For the text-containing cell, return its midpoint in [X, Y] coordinate format. 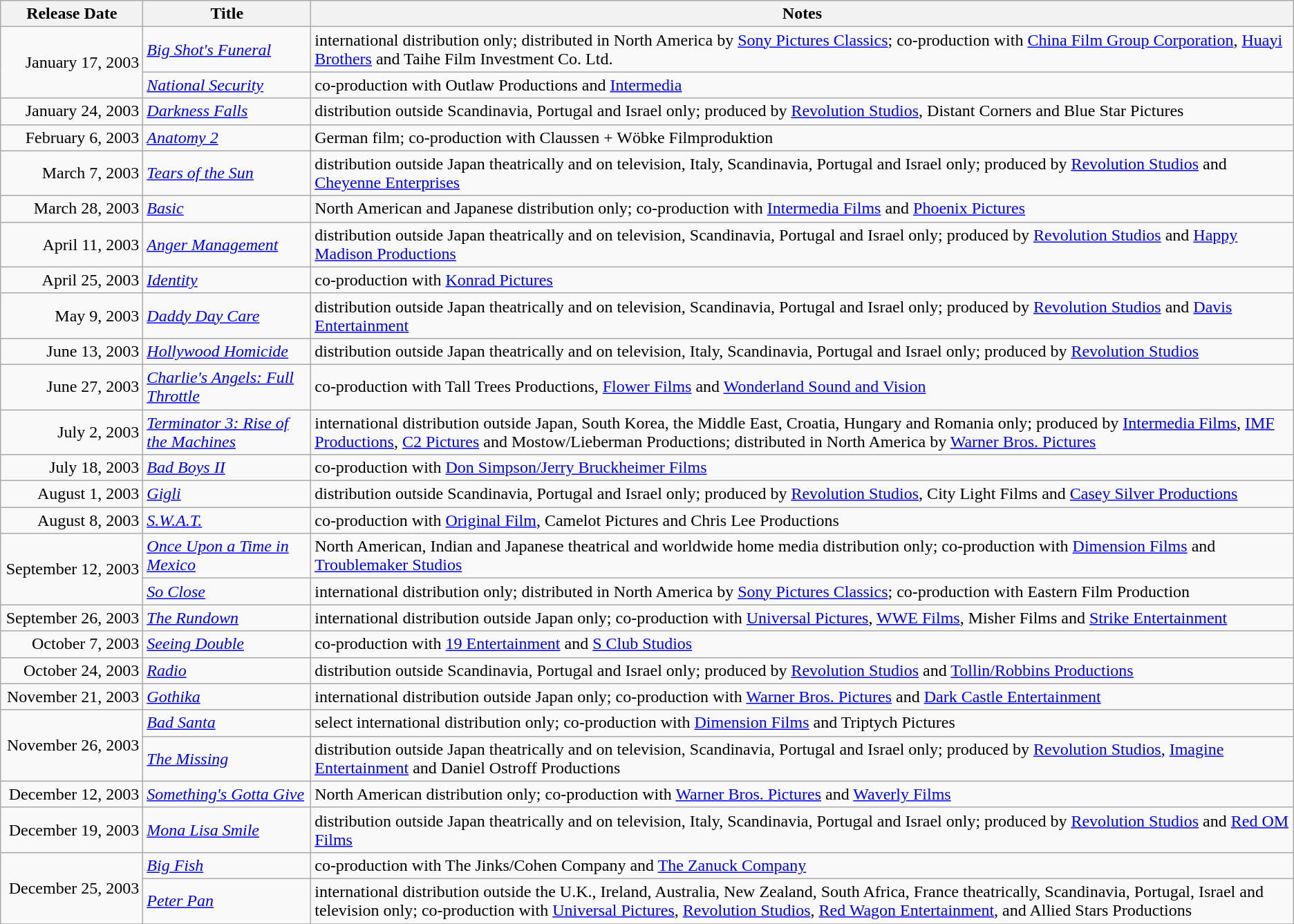
The Rundown [227, 618]
May 9, 2003 [72, 315]
Hollywood Homicide [227, 351]
The Missing [227, 759]
August 8, 2003 [72, 520]
co-production with 19 Entertainment and S Club Studios [803, 644]
Charlie's Angels: Full Throttle [227, 387]
Bad Santa [227, 723]
January 24, 2003 [72, 111]
distribution outside Scandinavia, Portugal and Israel only; produced by Revolution Studios, Distant Corners and Blue Star Pictures [803, 111]
December 19, 2003 [72, 829]
North American distribution only; co-production with Warner Bros. Pictures and Waverly Films [803, 794]
Something's Gotta Give [227, 794]
co-production with Outlaw Productions and Intermedia [803, 85]
February 6, 2003 [72, 138]
international distribution only; distributed in North America by Sony Pictures Classics; co-production with Eastern Film Production [803, 592]
June 13, 2003 [72, 351]
August 1, 2003 [72, 494]
April 25, 2003 [72, 280]
So Close [227, 592]
December 12, 2003 [72, 794]
distribution outside Scandinavia, Portugal and Israel only; produced by Revolution Studios and Tollin/Robbins Productions [803, 670]
distribution outside Japan theatrically and on television, Italy, Scandinavia, Portugal and Israel only; produced by Revolution Studios [803, 351]
Notes [803, 14]
Terminator 3: Rise of the Machines [227, 431]
international distribution outside Japan only; co-production with Universal Pictures, WWE Films, Misher Films and Strike Entertainment [803, 618]
co-production with The Jinks/Cohen Company and The Zanuck Company [803, 865]
Basic [227, 209]
Tears of the Sun [227, 173]
September 26, 2003 [72, 618]
October 7, 2003 [72, 644]
Seeing Double [227, 644]
Once Upon a Time in Mexico [227, 556]
October 24, 2003 [72, 670]
December 25, 2003 [72, 887]
January 17, 2003 [72, 62]
international distribution outside Japan only; co-production with Warner Bros. Pictures and Dark Castle Entertainment [803, 697]
June 27, 2003 [72, 387]
July 2, 2003 [72, 431]
July 18, 2003 [72, 468]
National Security [227, 85]
November 26, 2003 [72, 745]
North American and Japanese distribution only; co-production with Intermedia Films and Phoenix Pictures [803, 209]
April 11, 2003 [72, 245]
September 12, 2003 [72, 569]
November 21, 2003 [72, 697]
Identity [227, 280]
Radio [227, 670]
distribution outside Scandinavia, Portugal and Israel only; produced by Revolution Studios, City Light Films and Casey Silver Productions [803, 494]
March 28, 2003 [72, 209]
co-production with Don Simpson/Jerry Bruckheimer Films [803, 468]
Gothika [227, 697]
Big Shot's Funeral [227, 50]
S.W.A.T. [227, 520]
Title [227, 14]
March 7, 2003 [72, 173]
Big Fish [227, 865]
Release Date [72, 14]
Darkness Falls [227, 111]
Bad Boys II [227, 468]
Anger Management [227, 245]
co-production with Original Film, Camelot Pictures and Chris Lee Productions [803, 520]
co-production with Tall Trees Productions, Flower Films and Wonderland Sound and Vision [803, 387]
co-production with Konrad Pictures [803, 280]
Mona Lisa Smile [227, 829]
German film; co-production with Claussen + Wöbke Filmproduktion [803, 138]
Peter Pan [227, 901]
Daddy Day Care [227, 315]
Gigli [227, 494]
Anatomy 2 [227, 138]
select international distribution only; co-production with Dimension Films and Triptych Pictures [803, 723]
